Identify which cell holds the provided text, then report its (x, y) central coordinate. 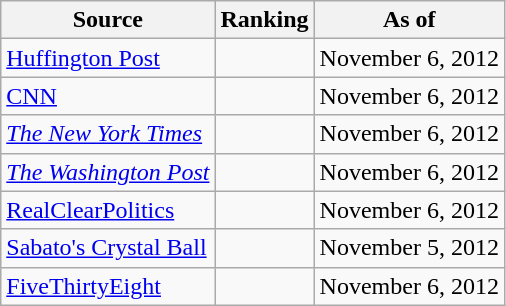
Huffington Post (108, 58)
FiveThirtyEight (108, 286)
Source (108, 20)
Ranking (264, 20)
The Washington Post (108, 172)
The New York Times (108, 134)
RealClearPolitics (108, 210)
As of (409, 20)
CNN (108, 96)
Sabato's Crystal Ball (108, 248)
November 5, 2012 (409, 248)
